Locate the cell with the specified text and output its (x, y) center coordinate. 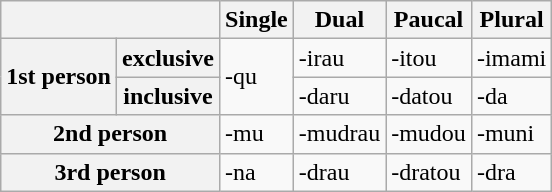
-dratou (429, 172)
Paucal (429, 20)
Single (257, 20)
-mu (257, 134)
-imami (511, 58)
2nd person (110, 134)
-irau (339, 58)
-dra (511, 172)
inclusive (168, 96)
exclusive (168, 58)
-datou (429, 96)
3rd person (110, 172)
Dual (339, 20)
1st person (59, 77)
Plural (511, 20)
-da (511, 96)
-itou (429, 58)
-mudou (429, 134)
-na (257, 172)
-daru (339, 96)
-muni (511, 134)
-mudrau (339, 134)
-drau (339, 172)
-qu (257, 77)
